Locate the cell with the specified text and output its (x, y) center coordinate. 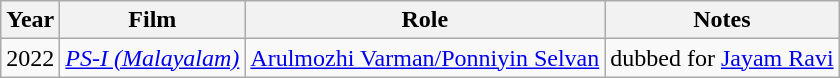
2022 (30, 58)
Arulmozhi Varman/Ponniyin Selvan (425, 58)
dubbed for Jayam Ravi (722, 58)
Notes (722, 20)
PS-I (Malayalam) (152, 58)
Role (425, 20)
Film (152, 20)
Year (30, 20)
